For the text-containing cell, return its midpoint in [X, Y] coordinate format. 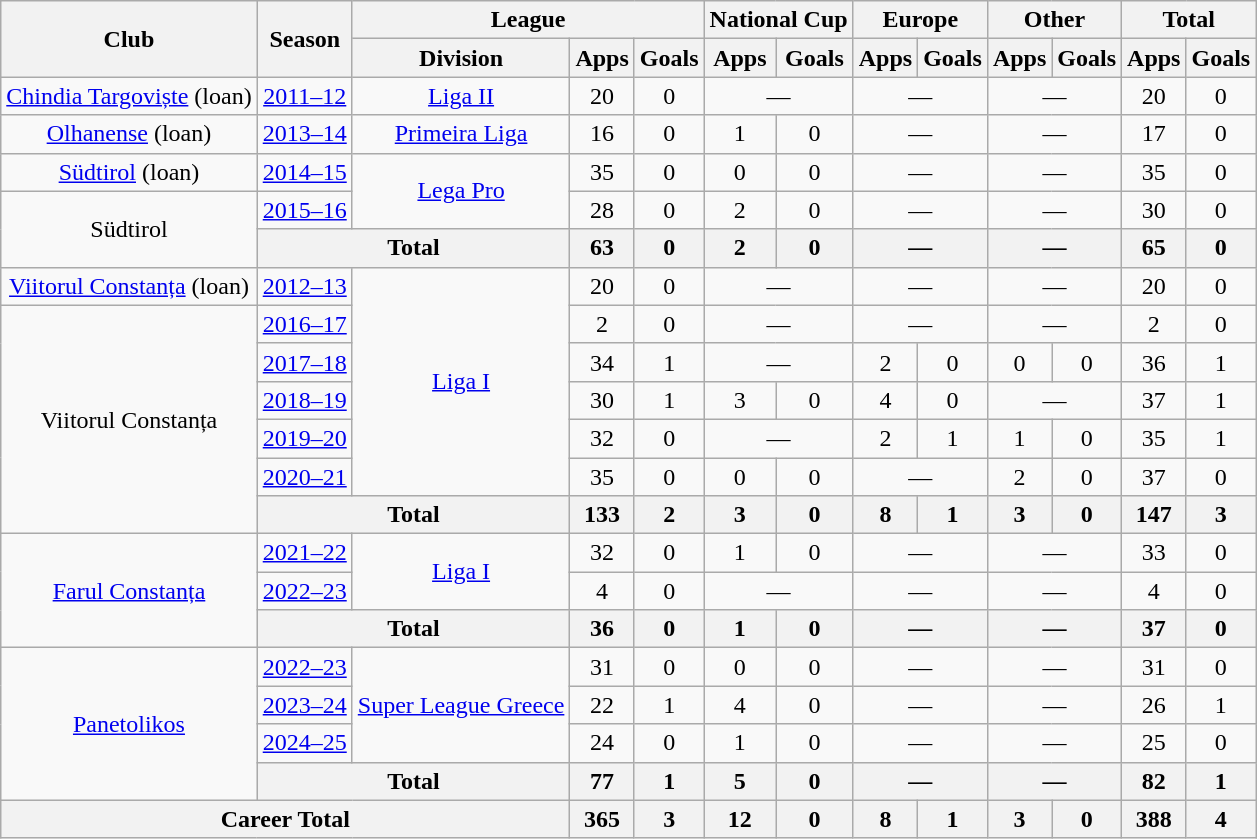
34 [602, 362]
Liga II [461, 96]
2012–13 [304, 286]
Super League Greece [461, 705]
Division [461, 58]
25 [1154, 743]
Other [1054, 20]
Südtirol (loan) [129, 172]
2019–20 [304, 438]
12 [740, 819]
Season [304, 39]
77 [602, 781]
Club [129, 39]
5 [740, 781]
33 [1154, 553]
2018–19 [304, 400]
2020–21 [304, 477]
Lega Pro [461, 191]
65 [1154, 248]
Panetolikos [129, 724]
22 [602, 705]
Farul Constanța [129, 591]
Europe [920, 20]
2021–22 [304, 553]
133 [602, 515]
Chindia Targoviște (loan) [129, 96]
2014–15 [304, 172]
24 [602, 743]
2024–25 [304, 743]
63 [602, 248]
365 [602, 819]
2016–17 [304, 324]
Viitorul Constanța [129, 419]
Südtirol [129, 229]
17 [1154, 134]
2011–12 [304, 96]
League [528, 20]
2023–24 [304, 705]
National Cup [778, 20]
16 [602, 134]
2017–18 [304, 362]
147 [1154, 515]
Olhanense (loan) [129, 134]
Career Total [286, 819]
388 [1154, 819]
2015–16 [304, 210]
82 [1154, 781]
Primeira Liga [461, 134]
Viitorul Constanța (loan) [129, 286]
2013–14 [304, 134]
28 [602, 210]
26 [1154, 705]
